Capture the cell that displays the provided text and extract its [X, Y] central coordinate. 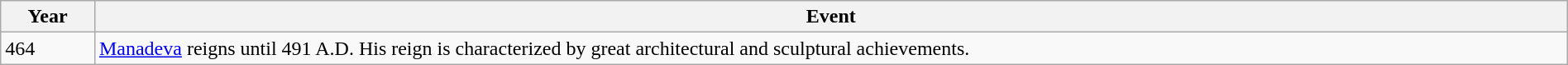
Manadeva reigns until 491 A.D. His reign is characterized by great architectural and sculptural achievements. [830, 48]
Year [48, 17]
464 [48, 48]
Event [830, 17]
